Return [X, Y] of the center of cell containing provided text 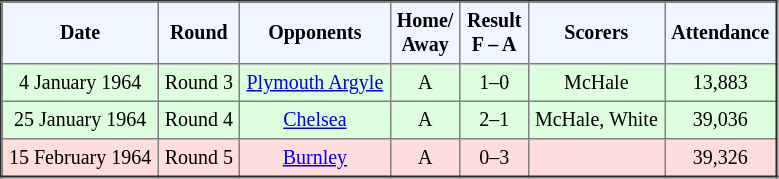
39,036 [721, 120]
Burnley [315, 158]
Plymouth Argyle [315, 83]
Scorers [596, 33]
Round 3 [199, 83]
McHale [596, 83]
Round 5 [199, 158]
0–3 [494, 158]
Round [199, 33]
ResultF – A [494, 33]
4 January 1964 [80, 83]
15 February 1964 [80, 158]
Attendance [721, 33]
13,883 [721, 83]
25 January 1964 [80, 120]
Opponents [315, 33]
2–1 [494, 120]
Home/Away [425, 33]
McHale, White [596, 120]
Round 4 [199, 120]
39,326 [721, 158]
1–0 [494, 83]
Chelsea [315, 120]
Date [80, 33]
